Provide the [X, Y] coordinate of the cell's center where the given text is located.  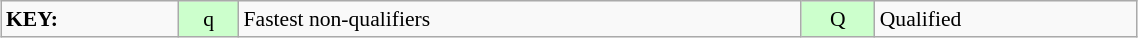
Qualified [1006, 19]
Fastest non-qualifiers [520, 19]
Q [838, 19]
q [209, 19]
KEY: [90, 19]
